Return [X, Y] of the center of cell containing provided text 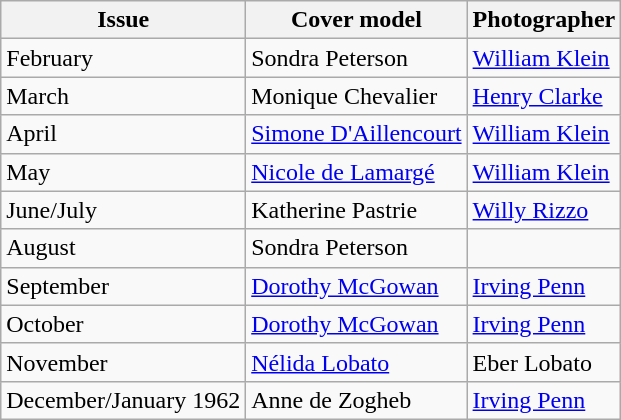
Eber Lobato [544, 362]
Simone D'Aillencourt [356, 134]
Nélida Lobato [356, 362]
December/January 1962 [124, 400]
May [124, 172]
Photographer [544, 20]
Cover model [356, 20]
June/July [124, 210]
Anne de Zogheb [356, 400]
Nicole de Lamargé [356, 172]
October [124, 324]
February [124, 58]
Katherine Pastrie [356, 210]
March [124, 96]
April [124, 134]
Willy Rizzo [544, 210]
Henry Clarke [544, 96]
Issue [124, 20]
November [124, 362]
August [124, 248]
Monique Chevalier [356, 96]
September [124, 286]
